Extract the (x, y) coordinate from the center of the cell holding the provided text.  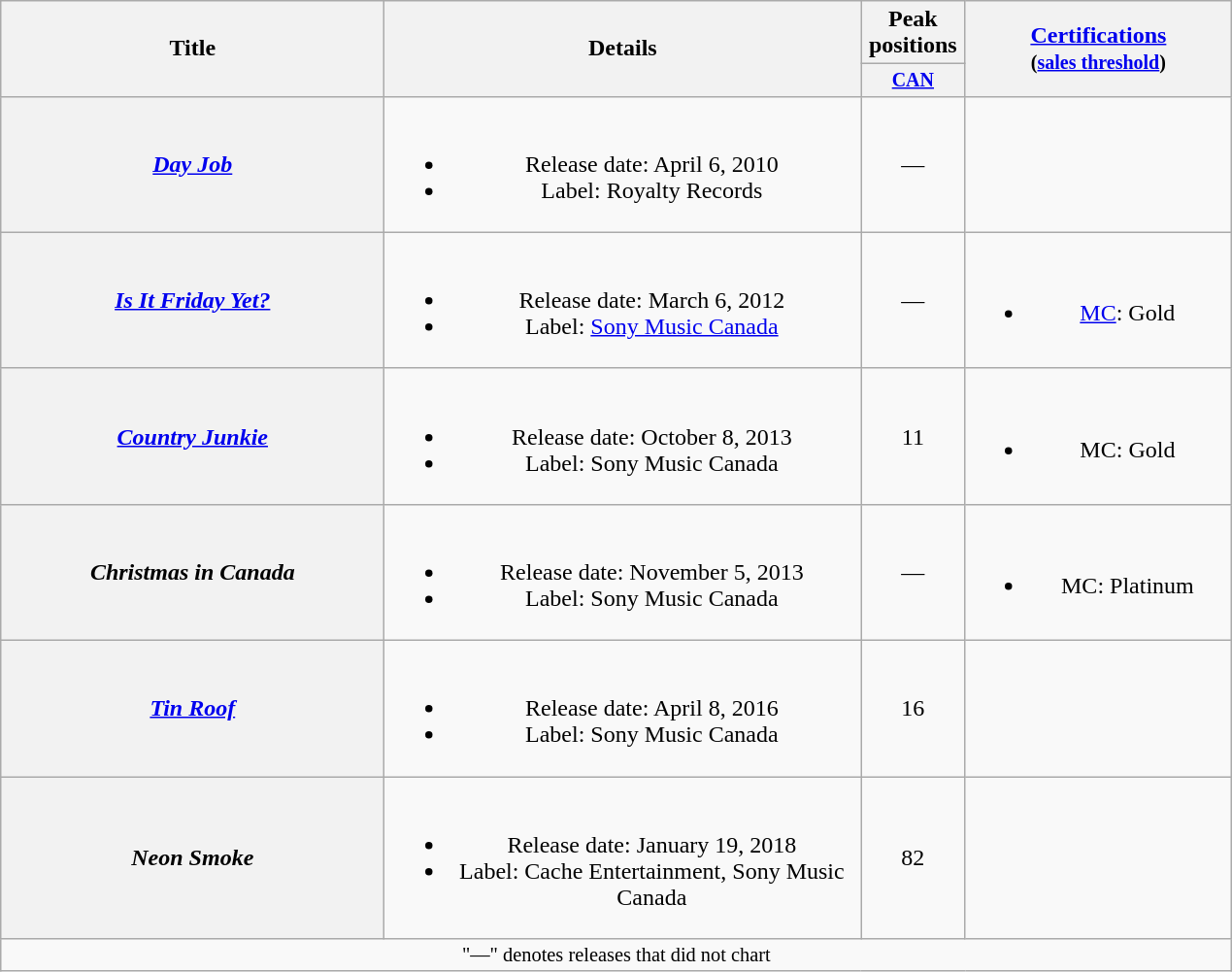
Release date: April 6, 2010Label: Royalty Records (623, 164)
82 (913, 858)
CAN (913, 80)
Release date: April 8, 2016Label: Sony Music Canada (623, 709)
"—" denotes releases that did not chart (616, 955)
Certifications(sales threshold) (1099, 49)
11 (913, 436)
Peak positions (913, 33)
Tin Roof (192, 709)
MC: Platinum (1099, 572)
Details (623, 49)
Release date: January 19, 2018Label: Cache Entertainment, Sony Music Canada (623, 858)
16 (913, 709)
Is It Friday Yet? (192, 300)
Neon Smoke (192, 858)
Release date: March 6, 2012Label: Sony Music Canada (623, 300)
Day Job (192, 164)
Release date: November 5, 2013Label: Sony Music Canada (623, 572)
Christmas in Canada (192, 572)
Title (192, 49)
Release date: October 8, 2013Label: Sony Music Canada (623, 436)
Country Junkie (192, 436)
